Identify which cell holds the provided text, then report its [X, Y] central coordinate. 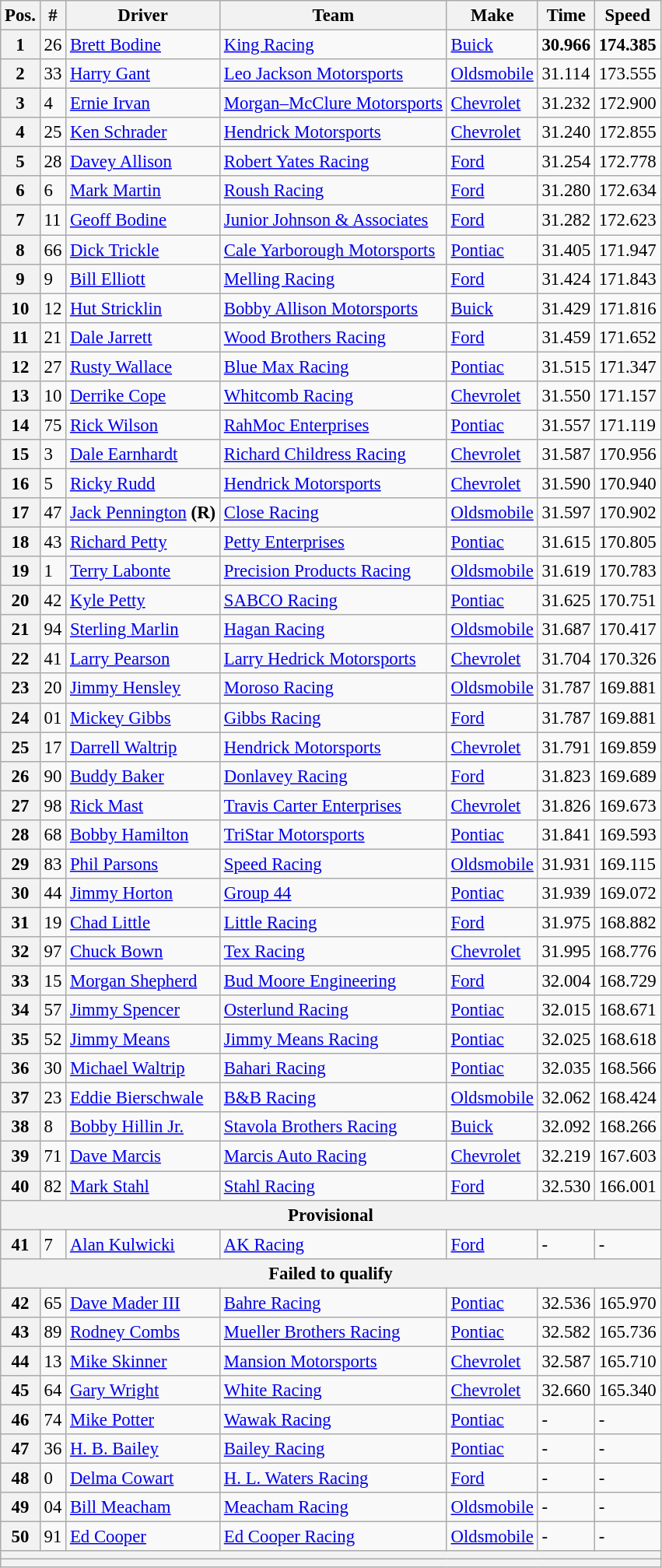
Team [333, 16]
Driver [143, 16]
Mike Skinner [143, 1361]
Morgan Shepherd [143, 981]
32.587 [566, 1361]
Larry Hedrick Motorsports [333, 659]
01 [53, 717]
32.536 [566, 1303]
Moroso Racing [333, 689]
Group 44 [333, 893]
169.859 [627, 747]
Hagan Racing [333, 630]
Dave Marcis [143, 1156]
168.618 [627, 1040]
Dave Mader III [143, 1303]
Robert Yates Racing [333, 162]
168.882 [627, 922]
Chad Little [143, 922]
Richard Petty [143, 542]
82 [53, 1186]
31.550 [566, 396]
170.902 [627, 513]
172.778 [627, 162]
H. L. Waters Racing [333, 1479]
169.593 [627, 835]
171.652 [627, 337]
170.783 [627, 571]
Marcis Auto Racing [333, 1156]
Ken Schrader [143, 132]
57 [53, 1010]
32.582 [566, 1332]
168.566 [627, 1068]
31.590 [566, 483]
46 [20, 1419]
165.340 [627, 1391]
Derrike Cope [143, 396]
Tex Racing [333, 952]
32.062 [566, 1098]
Geoff Bodine [143, 220]
165.736 [627, 1332]
90 [53, 776]
29 [20, 864]
31.619 [566, 571]
AK Racing [333, 1244]
168.671 [627, 1010]
Ernie Irvan [143, 103]
Alan Kulwicki [143, 1244]
Petty Enterprises [333, 542]
32.025 [566, 1040]
170.326 [627, 659]
172.634 [627, 191]
75 [53, 425]
31.114 [566, 74]
31.459 [566, 337]
Wood Brothers Racing [333, 337]
Ed Cooper [143, 1537]
2 [20, 74]
31.515 [566, 367]
31 [20, 922]
H. B. Bailey [143, 1449]
Gary Wright [143, 1391]
37 [20, 1098]
45 [20, 1391]
18 [20, 542]
168.266 [627, 1128]
32.004 [566, 981]
31.597 [566, 513]
171.119 [627, 425]
Bobby Allison Motorsports [333, 308]
31.280 [566, 191]
Larry Pearson [143, 659]
31.557 [566, 425]
32.015 [566, 1010]
91 [53, 1537]
170.956 [627, 454]
68 [53, 835]
RahMoc Enterprises [333, 425]
165.710 [627, 1361]
31.405 [566, 250]
22 [20, 659]
Jimmy Horton [143, 893]
169.673 [627, 805]
Bahari Racing [333, 1068]
31.841 [566, 835]
166.001 [627, 1186]
65 [53, 1303]
Bobby Hamilton [143, 835]
172.900 [627, 103]
168.776 [627, 952]
Buddy Baker [143, 776]
35 [20, 1040]
Davey Allison [143, 162]
174.385 [627, 45]
31.931 [566, 864]
31.587 [566, 454]
31.424 [566, 279]
171.157 [627, 396]
Precision Products Racing [333, 571]
Speed [627, 16]
168.729 [627, 981]
Bahre Racing [333, 1303]
Rick Wilson [143, 425]
31.939 [566, 893]
31.975 [566, 922]
Ricky Rudd [143, 483]
Junior Johnson & Associates [333, 220]
0 [53, 1479]
# [53, 16]
170.805 [627, 542]
49 [20, 1507]
Hut Stricklin [143, 308]
31.625 [566, 601]
Darrell Waltrip [143, 747]
Bill Elliott [143, 279]
Mansion Motorsports [333, 1361]
39 [20, 1156]
Ed Cooper Racing [333, 1537]
Mickey Gibbs [143, 717]
Gibbs Racing [333, 717]
Richard Childress Racing [333, 454]
173.555 [627, 74]
83 [53, 864]
31.282 [566, 220]
Brett Bodine [143, 45]
Rick Mast [143, 805]
B&B Racing [333, 1098]
Jack Pennington (R) [143, 513]
Michael Waltrip [143, 1068]
50 [20, 1537]
Morgan–McClure Motorsports [333, 103]
31.615 [566, 542]
32 [20, 952]
Failed to qualify [331, 1273]
TriStar Motorsports [333, 835]
Make [492, 16]
White Racing [333, 1391]
165.970 [627, 1303]
31.826 [566, 805]
170.417 [627, 630]
Provisional [331, 1215]
Jimmy Hensley [143, 689]
Mark Stahl [143, 1186]
Speed Racing [333, 864]
Cale Yarborough Motorsports [333, 250]
Dick Trickle [143, 250]
Bobby Hillin Jr. [143, 1128]
71 [53, 1156]
74 [53, 1419]
Mueller Brothers Racing [333, 1332]
SABCO Racing [333, 601]
16 [20, 483]
Stahl Racing [333, 1186]
Roush Racing [333, 191]
Delma Cowart [143, 1479]
89 [53, 1332]
171.947 [627, 250]
172.623 [627, 220]
Melling Racing [333, 279]
31.687 [566, 630]
31.240 [566, 132]
Bud Moore Engineering [333, 981]
31.791 [566, 747]
31.823 [566, 776]
64 [53, 1391]
169.689 [627, 776]
Bailey Racing [333, 1449]
169.115 [627, 864]
32.035 [566, 1068]
Close Racing [333, 513]
Mike Potter [143, 1419]
Jimmy Means Racing [333, 1040]
Rodney Combs [143, 1332]
Kyle Petty [143, 601]
34 [20, 1010]
31.429 [566, 308]
31.995 [566, 952]
Jimmy Spencer [143, 1010]
169.072 [627, 893]
Blue Max Racing [333, 367]
Pos. [20, 16]
Mark Martin [143, 191]
King Racing [333, 45]
Dale Earnhardt [143, 454]
Travis Carter Enterprises [333, 805]
32.219 [566, 1156]
32.092 [566, 1128]
31.232 [566, 103]
Little Racing [333, 922]
Bill Meacham [143, 1507]
172.855 [627, 132]
171.843 [627, 279]
97 [53, 952]
31.704 [566, 659]
Jimmy Means [143, 1040]
Harry Gant [143, 74]
52 [53, 1040]
Rusty Wallace [143, 367]
Donlavey Racing [333, 776]
Sterling Marlin [143, 630]
168.424 [627, 1098]
32.660 [566, 1391]
94 [53, 630]
Phil Parsons [143, 864]
Eddie Bierschwale [143, 1098]
170.751 [627, 601]
40 [20, 1186]
Chuck Bown [143, 952]
Dale Jarrett [143, 337]
Terry Labonte [143, 571]
48 [20, 1479]
Wawak Racing [333, 1419]
32.530 [566, 1186]
98 [53, 805]
30.966 [566, 45]
14 [20, 425]
24 [20, 717]
66 [53, 250]
Leo Jackson Motorsports [333, 74]
170.940 [627, 483]
Whitcomb Racing [333, 396]
Stavola Brothers Racing [333, 1128]
Meacham Racing [333, 1507]
38 [20, 1128]
171.816 [627, 308]
Time [566, 16]
167.603 [627, 1156]
31.254 [566, 162]
171.347 [627, 367]
04 [53, 1507]
Osterlund Racing [333, 1010]
